Provide the (X, Y) coordinate of the cell's center where the given text is located.  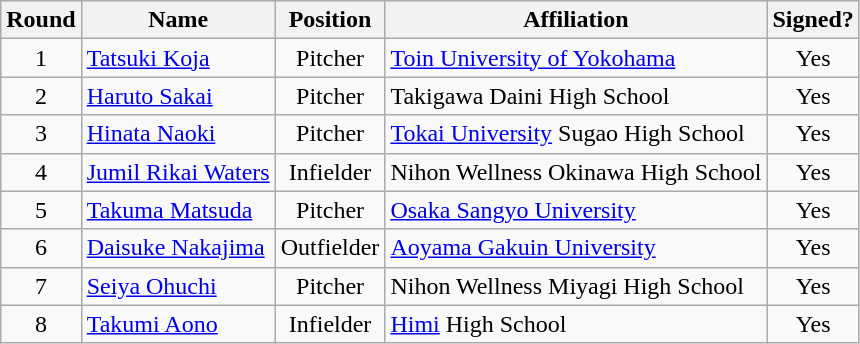
Signed? (813, 20)
Affiliation (576, 20)
Haruto Sakai (178, 96)
Nihon Wellness Okinawa High School (576, 172)
Osaka Sangyo University (576, 210)
Takigawa Daini High School (576, 96)
Daisuke Nakajima (178, 248)
Tokai University Sugao High School (576, 134)
Takumi Aono (178, 324)
Himi High School (576, 324)
Name (178, 20)
1 (41, 58)
Outfielder (330, 248)
2 (41, 96)
Hinata Naoki (178, 134)
5 (41, 210)
Tatsuki Koja (178, 58)
Position (330, 20)
3 (41, 134)
Seiya Ohuchi (178, 286)
Jumil Rikai Waters (178, 172)
6 (41, 248)
4 (41, 172)
Aoyama Gakuin University (576, 248)
Takuma Matsuda (178, 210)
Nihon Wellness Miyagi High School (576, 286)
7 (41, 286)
Round (41, 20)
8 (41, 324)
Toin University of Yokohama (576, 58)
